From the cell containing the given text, extract its center point as (x, y) coordinate. 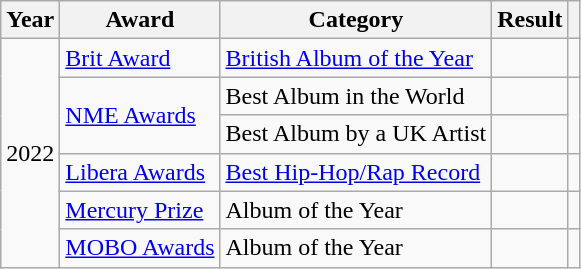
Best Hip-Hop/Rap Record (356, 172)
NME Awards (140, 115)
British Album of the Year (356, 58)
Result (530, 20)
Libera Awards (140, 172)
Mercury Prize (140, 210)
Category (356, 20)
2022 (30, 153)
Year (30, 20)
Brit Award (140, 58)
Award (140, 20)
Best Album by a UK Artist (356, 134)
Best Album in the World (356, 96)
MOBO Awards (140, 248)
